Find where the given text appears and provide that cell's center as [X, Y] coordinate. 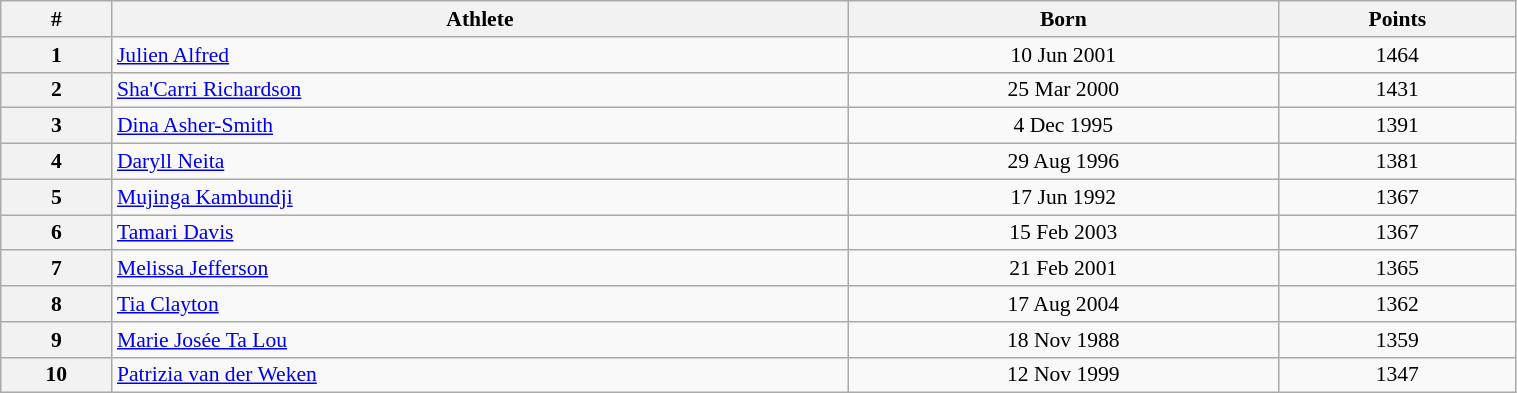
# [56, 19]
Patrizia van der Weken [480, 375]
Tia Clayton [480, 304]
3 [56, 126]
Mujinga Kambundji [480, 197]
1359 [1398, 340]
7 [56, 269]
Sha'Carri Richardson [480, 90]
8 [56, 304]
25 Mar 2000 [1064, 90]
9 [56, 340]
10 Jun 2001 [1064, 55]
Born [1064, 19]
4 [56, 162]
15 Feb 2003 [1064, 233]
1347 [1398, 375]
5 [56, 197]
1464 [1398, 55]
Daryll Neita [480, 162]
1365 [1398, 269]
1 [56, 55]
21 Feb 2001 [1064, 269]
Julien Alfred [480, 55]
12 Nov 1999 [1064, 375]
Athlete [480, 19]
Melissa Jefferson [480, 269]
1362 [1398, 304]
Points [1398, 19]
1431 [1398, 90]
17 Jun 1992 [1064, 197]
29 Aug 1996 [1064, 162]
1381 [1398, 162]
2 [56, 90]
6 [56, 233]
18 Nov 1988 [1064, 340]
1391 [1398, 126]
17 Aug 2004 [1064, 304]
4 Dec 1995 [1064, 126]
10 [56, 375]
Tamari Davis [480, 233]
Dina Asher-Smith [480, 126]
Marie Josée Ta Lou [480, 340]
